Search for the cell housing the specified text and yield its (x, y) center coordinate. 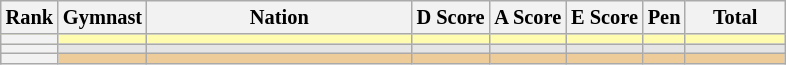
Total (735, 17)
Rank (30, 17)
A Score (528, 17)
Gymnast (102, 17)
D Score (451, 17)
Pen (664, 17)
Nation (280, 17)
E Score (604, 17)
